Identify which cell holds the provided text, then report its [x, y] central coordinate. 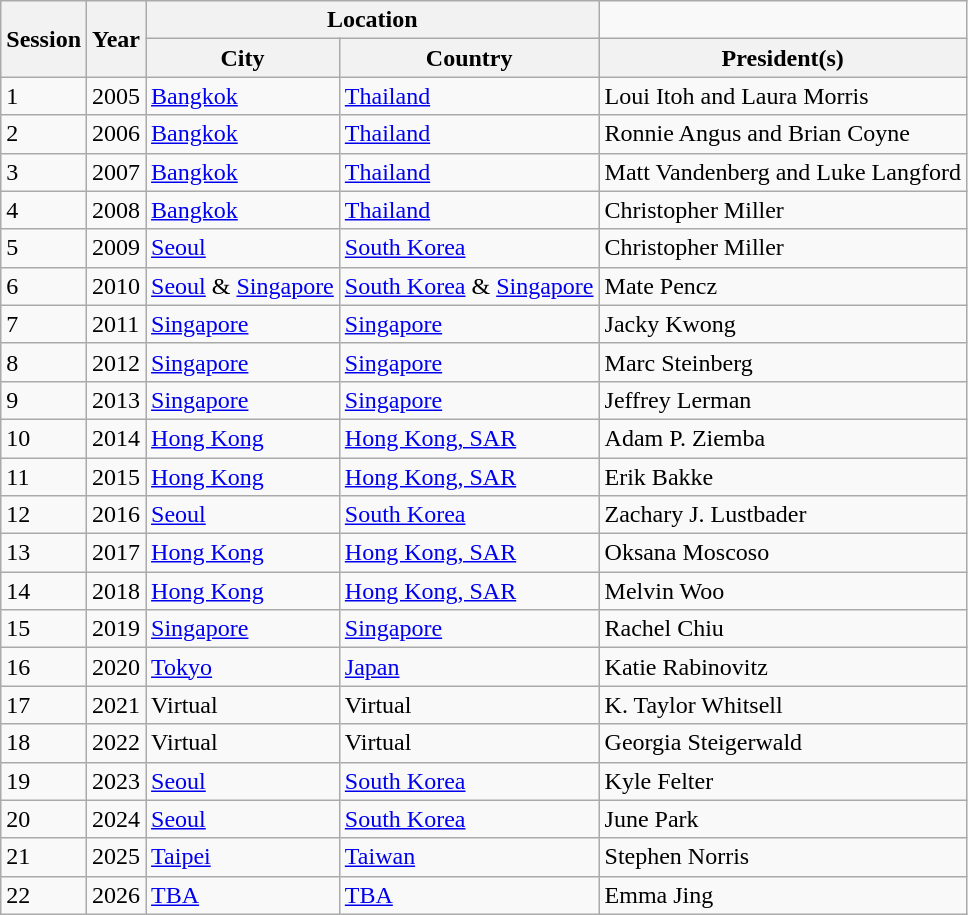
18 [44, 743]
2023 [116, 781]
2017 [116, 553]
10 [44, 438]
Rachel Chiu [782, 629]
8 [44, 362]
Loui Itoh and Laura Morris [782, 96]
3 [44, 172]
Mate Pencz [782, 286]
2026 [116, 895]
16 [44, 667]
2005 [116, 96]
Seoul & Singapore [243, 286]
Kyle Felter [782, 781]
2020 [116, 667]
Jeffrey Lerman [782, 400]
Katie Rabinovitz [782, 667]
Emma Jing [782, 895]
Taiwan [469, 857]
Year [116, 39]
Location [372, 20]
2007 [116, 172]
2014 [116, 438]
2018 [116, 591]
22 [44, 895]
Melvin Woo [782, 591]
2006 [116, 134]
Georgia Steigerwald [782, 743]
Stephen Norris [782, 857]
Ronnie Angus and Brian Coyne [782, 134]
2 [44, 134]
2011 [116, 324]
South Korea & Singapore [469, 286]
K. Taylor Whitsell [782, 705]
Zachary J. Lustbader [782, 515]
Country [469, 58]
President(s) [782, 58]
5 [44, 248]
June Park [782, 819]
2009 [116, 248]
2025 [116, 857]
15 [44, 629]
14 [44, 591]
2010 [116, 286]
7 [44, 324]
17 [44, 705]
Tokyo [243, 667]
Session [44, 39]
2008 [116, 210]
2024 [116, 819]
11 [44, 477]
2013 [116, 400]
Taipei [243, 857]
2022 [116, 743]
Jacky Kwong [782, 324]
City [243, 58]
2015 [116, 477]
21 [44, 857]
1 [44, 96]
20 [44, 819]
Adam P. Ziemba [782, 438]
2012 [116, 362]
Marc Steinberg [782, 362]
9 [44, 400]
2016 [116, 515]
19 [44, 781]
2019 [116, 629]
Erik Bakke [782, 477]
12 [44, 515]
13 [44, 553]
Japan [469, 667]
2021 [116, 705]
Oksana Moscoso [782, 553]
Matt Vandenberg and Luke Langford [782, 172]
4 [44, 210]
6 [44, 286]
